Return (X, Y) of the center of cell containing provided text 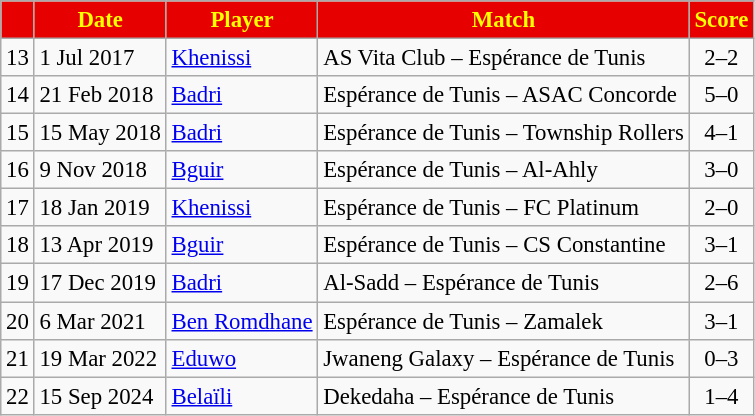
18 Jan 2019 (100, 208)
Espérance de Tunis – ASAC Concorde (504, 95)
Eduwo (242, 358)
Espérance de Tunis – Al-Ahly (504, 170)
4–1 (722, 133)
3–0 (722, 170)
Score (722, 20)
19 (18, 283)
Player (242, 20)
0–3 (722, 358)
15 Sep 2024 (100, 396)
2–2 (722, 58)
19 Mar 2022 (100, 358)
Dekedaha – Espérance de Tunis (504, 396)
5–0 (722, 95)
15 (18, 133)
AS Vita Club – Espérance de Tunis (504, 58)
Ben Romdhane (242, 321)
Espérance de Tunis – CS Constantine (504, 245)
16 (18, 170)
15 May 2018 (100, 133)
Belaïli (242, 396)
21 (18, 358)
14 (18, 95)
17 Dec 2019 (100, 283)
20 (18, 321)
Espérance de Tunis – Zamalek (504, 321)
17 (18, 208)
Jwaneng Galaxy – Espérance de Tunis (504, 358)
6 Mar 2021 (100, 321)
1 Jul 2017 (100, 58)
21 Feb 2018 (100, 95)
2–6 (722, 283)
13 Apr 2019 (100, 245)
13 (18, 58)
Match (504, 20)
2–0 (722, 208)
22 (18, 396)
Al-Sadd – Espérance de Tunis (504, 283)
9 Nov 2018 (100, 170)
Espérance de Tunis – FC Platinum (504, 208)
1–4 (722, 396)
Espérance de Tunis – Township Rollers (504, 133)
18 (18, 245)
Date (100, 20)
